Output the (X, Y) coordinate of the center of the cell containing the given text.  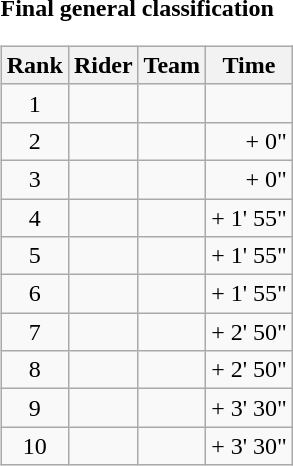
5 (34, 256)
6 (34, 294)
1 (34, 103)
7 (34, 332)
4 (34, 217)
8 (34, 370)
3 (34, 179)
10 (34, 446)
9 (34, 408)
Rank (34, 65)
Time (250, 65)
2 (34, 141)
Rider (103, 65)
Team (172, 65)
